Search for the cell housing the specified text and yield its [x, y] center coordinate. 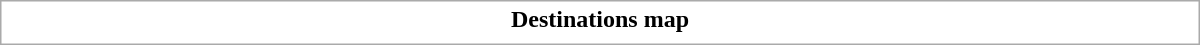
Destinations map [600, 19]
